Search for the cell housing the specified text and yield its [X, Y] center coordinate. 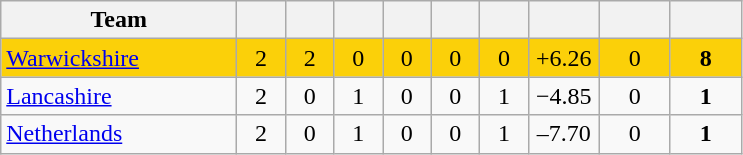
−4.85 [564, 96]
Netherlands [119, 134]
Team [119, 20]
Lancashire [119, 96]
Warwickshire [119, 58]
8 [706, 58]
–7.70 [564, 134]
+6.26 [564, 58]
